Pinpoint the cell where the given text exists, returning its [X, Y] midpoint coordinate. 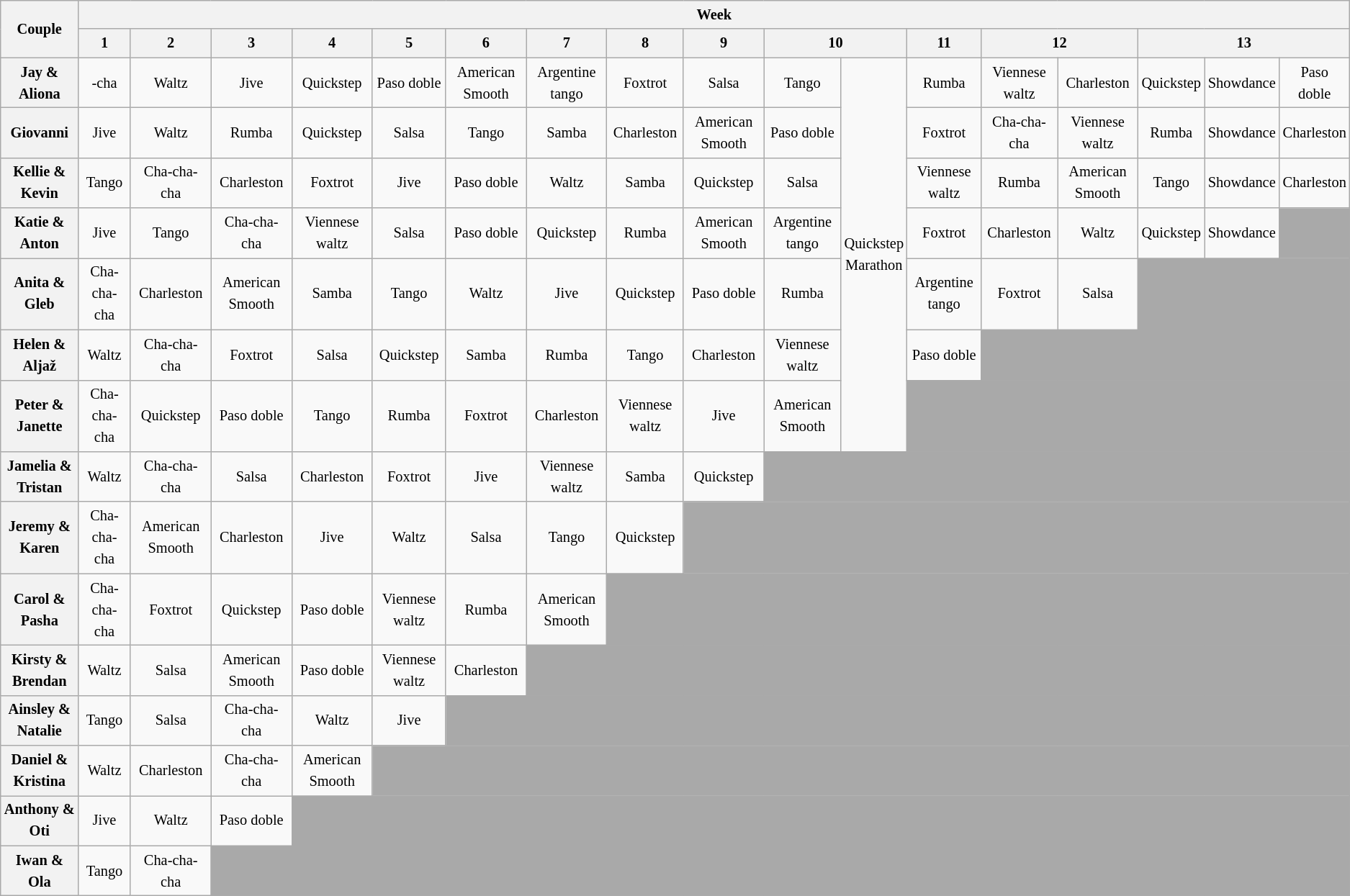
13 [1244, 43]
Giovanni [40, 132]
11 [944, 43]
1 [104, 43]
Jeremy & Karen [40, 538]
9 [724, 43]
Iwan & Ola [40, 871]
Week [714, 14]
Anita & Gleb [40, 294]
QuickstepMarathon [874, 255]
5 [409, 43]
3 [251, 43]
12 [1059, 43]
Anthony & Oti [40, 820]
7 [567, 43]
10 [835, 43]
8 [645, 43]
Ainsley & Natalie [40, 720]
Jamelia & Tristan [40, 476]
Carol & Pasha [40, 610]
-cha [104, 83]
Peter & Janette [40, 416]
Daniel & Kristina [40, 771]
4 [332, 43]
Jay & Aliona [40, 83]
Couple [40, 29]
Katie & Anton [40, 233]
6 [486, 43]
Kirsty & Brendan [40, 670]
Kellie & Kevin [40, 183]
Helen & Aljaž [40, 355]
2 [171, 43]
